Return the (X, Y) coordinate for the center point of the cell that contains the specified text.  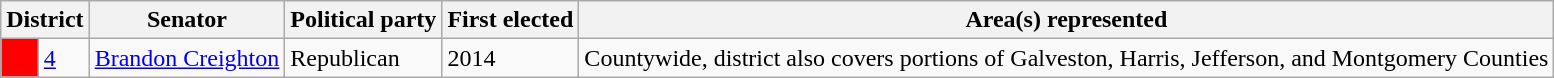
2014 (510, 58)
District (45, 20)
Political party (364, 20)
First elected (510, 20)
Area(s) represented (1066, 20)
Senator (187, 20)
Countywide, district also covers portions of Galveston, Harris, Jefferson, and Montgomery Counties (1066, 58)
Republican (364, 58)
Brandon Creighton (187, 58)
4 (64, 58)
